Detect which cell encompasses the target text, then output its (x, y) center coordinate. 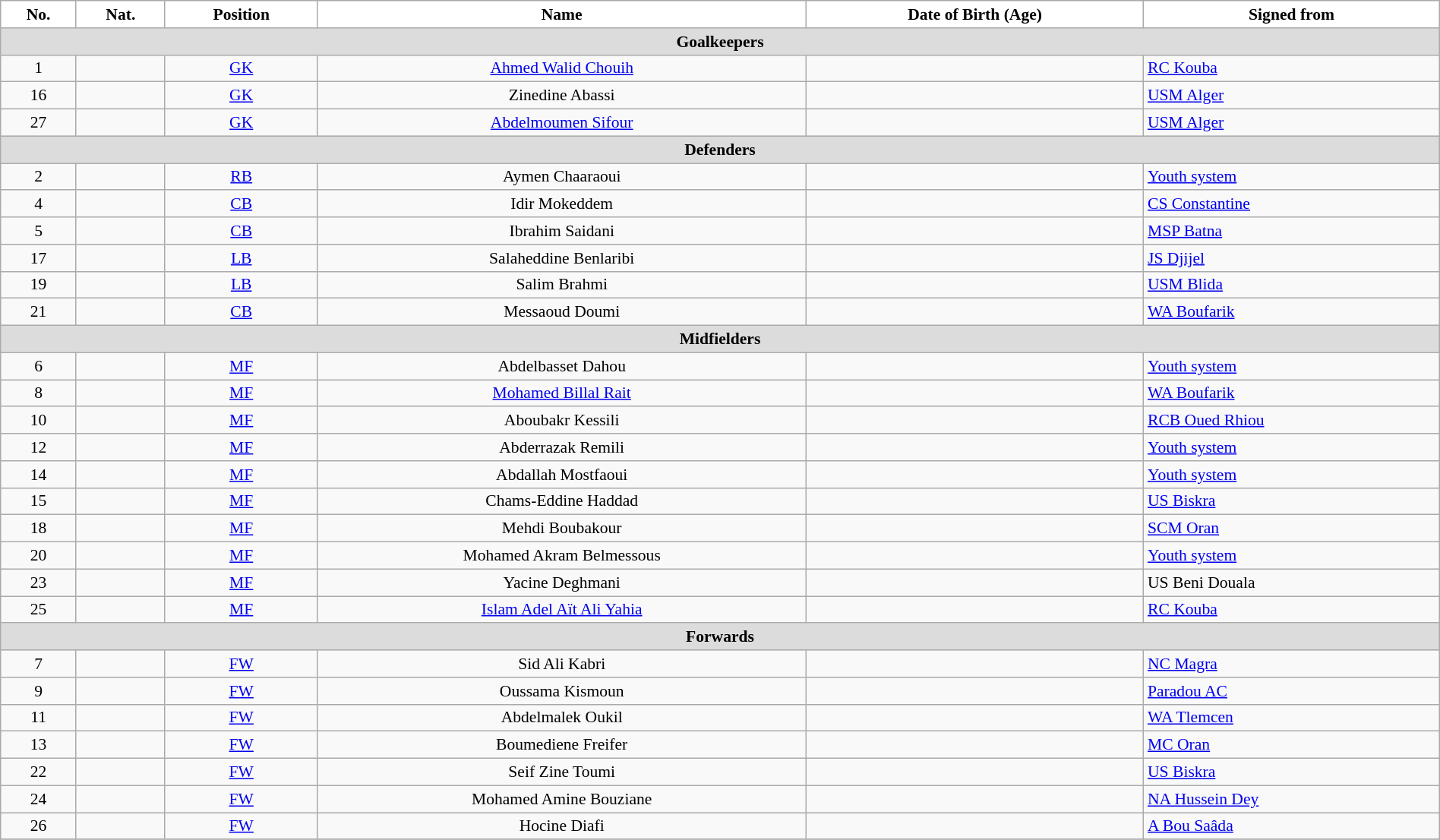
US Beni Douala (1291, 583)
Chams-Eddine Haddad (562, 501)
Salim Brahmi (562, 285)
WA Tlemcen (1291, 718)
20 (39, 556)
Defenders (720, 150)
MSP Batna (1291, 231)
Ahmed Walid Chouih (562, 68)
26 (39, 826)
14 (39, 475)
Paradou AC (1291, 691)
Zinedine Abassi (562, 96)
2 (39, 177)
Name (562, 14)
1 (39, 68)
Boumediene Freifer (562, 745)
16 (39, 96)
RB (242, 177)
21 (39, 312)
Ibrahim Saidani (562, 231)
25 (39, 610)
Seif Zine Toumi (562, 772)
10 (39, 421)
Abdelmoumen Sifour (562, 123)
Yacine Deghmani (562, 583)
SCM Oran (1291, 529)
18 (39, 529)
6 (39, 366)
Position (242, 14)
4 (39, 204)
Oussama Kismoun (562, 691)
No. (39, 14)
24 (39, 799)
Forwards (720, 637)
22 (39, 772)
NA Hussein Dey (1291, 799)
JS Djijel (1291, 258)
Messaoud Doumi (562, 312)
Islam Adel Aït Ali Yahia (562, 610)
Idir Mokeddem (562, 204)
19 (39, 285)
Mohamed Billal Rait (562, 393)
13 (39, 745)
MC Oran (1291, 745)
8 (39, 393)
Nat. (120, 14)
15 (39, 501)
Aboubakr Kessili (562, 421)
Abderrazak Remili (562, 447)
USM Blida (1291, 285)
A Bou Saâda (1291, 826)
7 (39, 664)
Mohamed Akram Belmessous (562, 556)
Abdelbasset Dahou (562, 366)
Sid Ali Kabri (562, 664)
27 (39, 123)
12 (39, 447)
Aymen Chaaraoui (562, 177)
Midfielders (720, 339)
CS Constantine (1291, 204)
5 (39, 231)
Date of Birth (Age) (975, 14)
Abdelmalek Oukil (562, 718)
Hocine Diafi (562, 826)
9 (39, 691)
17 (39, 258)
NC Magra (1291, 664)
Abdallah Mostfaoui (562, 475)
11 (39, 718)
Mohamed Amine Bouziane (562, 799)
RCB Oued Rhiou (1291, 421)
Mehdi Boubakour (562, 529)
Goalkeepers (720, 42)
Signed from (1291, 14)
23 (39, 583)
Salaheddine Benlaribi (562, 258)
